Return (X, Y) of the center of cell containing provided text 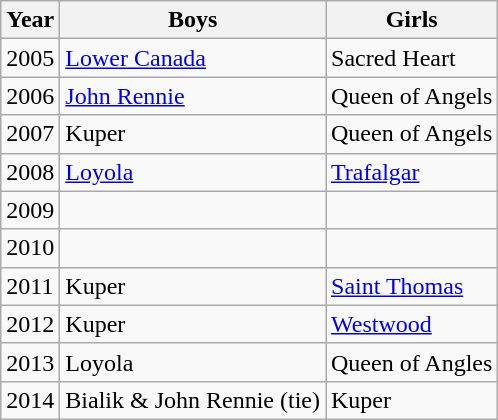
Boys (193, 20)
2008 (30, 172)
2009 (30, 210)
Year (30, 20)
Girls (412, 20)
2013 (30, 362)
John Rennie (193, 96)
2010 (30, 248)
Westwood (412, 324)
2014 (30, 400)
Queen of Angles (412, 362)
Saint Thomas (412, 286)
Sacred Heart (412, 58)
2005 (30, 58)
2012 (30, 324)
2006 (30, 96)
Lower Canada (193, 58)
2007 (30, 134)
Trafalgar (412, 172)
2011 (30, 286)
Bialik & John Rennie (tie) (193, 400)
